Return the [X, Y] coordinate for the center point of the cell that contains the specified text.  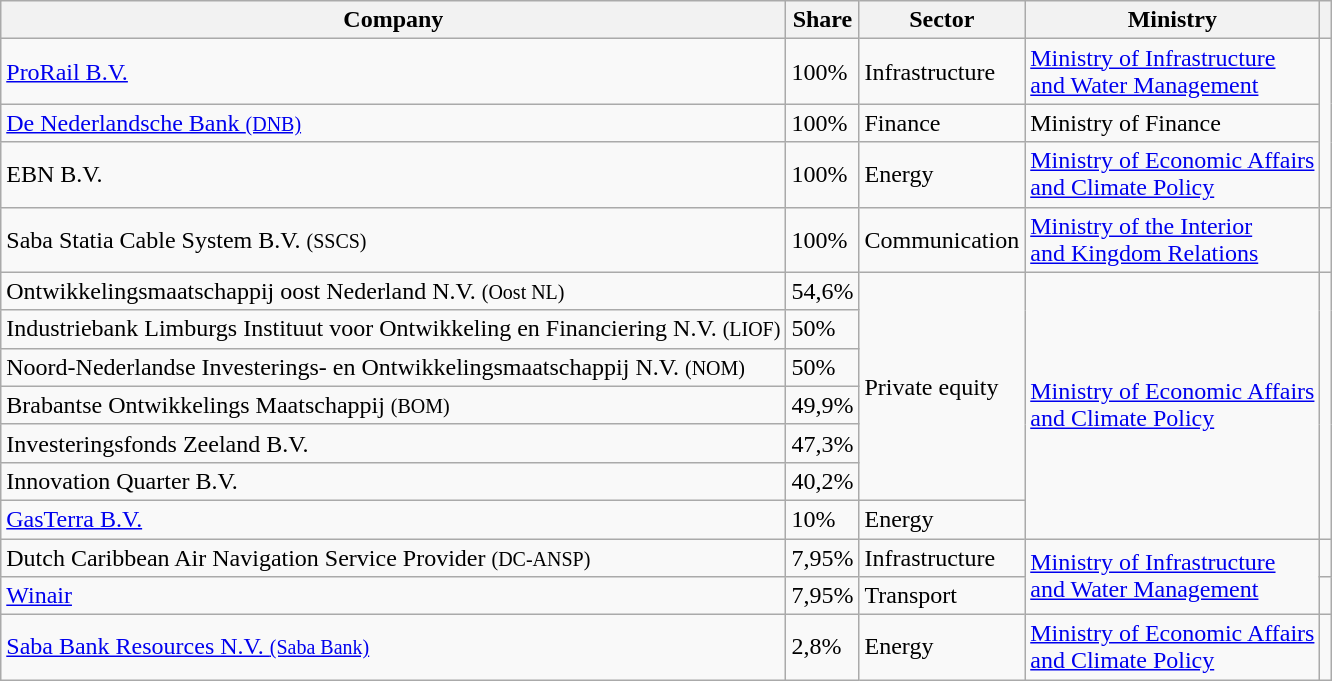
Ministry of the Interiorand Kingdom Relations [1172, 240]
Company [394, 20]
Ministry [1172, 20]
Ministry of Finance [1172, 123]
Transport [942, 596]
Noord-Nederlandse Investerings- en Ontwikkelingsmaatschappij N.V. (NOM) [394, 367]
De Nederlandsche Bank (DNB) [394, 123]
Winair [394, 596]
EBN B.V. [394, 174]
54,6% [822, 291]
Sector [942, 20]
Share [822, 20]
Saba Statia Cable System B.V. (SSCS) [394, 240]
Private equity [942, 386]
10% [822, 519]
Brabantse Ontwikkelings Maatschappij (BOM) [394, 405]
40,2% [822, 481]
2,8% [822, 648]
Investeringsfonds Zeeland B.V. [394, 443]
47,3% [822, 443]
GasTerra B.V. [394, 519]
Finance [942, 123]
Saba Bank Resources N.V. (Saba Bank) [394, 648]
Industriebank Limburgs Instituut voor Ontwikkeling en Financiering N.V. (LIOF) [394, 329]
Communication [942, 240]
Dutch Caribbean Air Navigation Service Provider (DC-ANSP) [394, 557]
Innovation Quarter B.V. [394, 481]
49,9% [822, 405]
Ontwikkelingsmaatschappij oost Nederland N.V. (Oost NL) [394, 291]
ProRail B.V. [394, 72]
